Return [X, Y] of the center of cell containing provided text 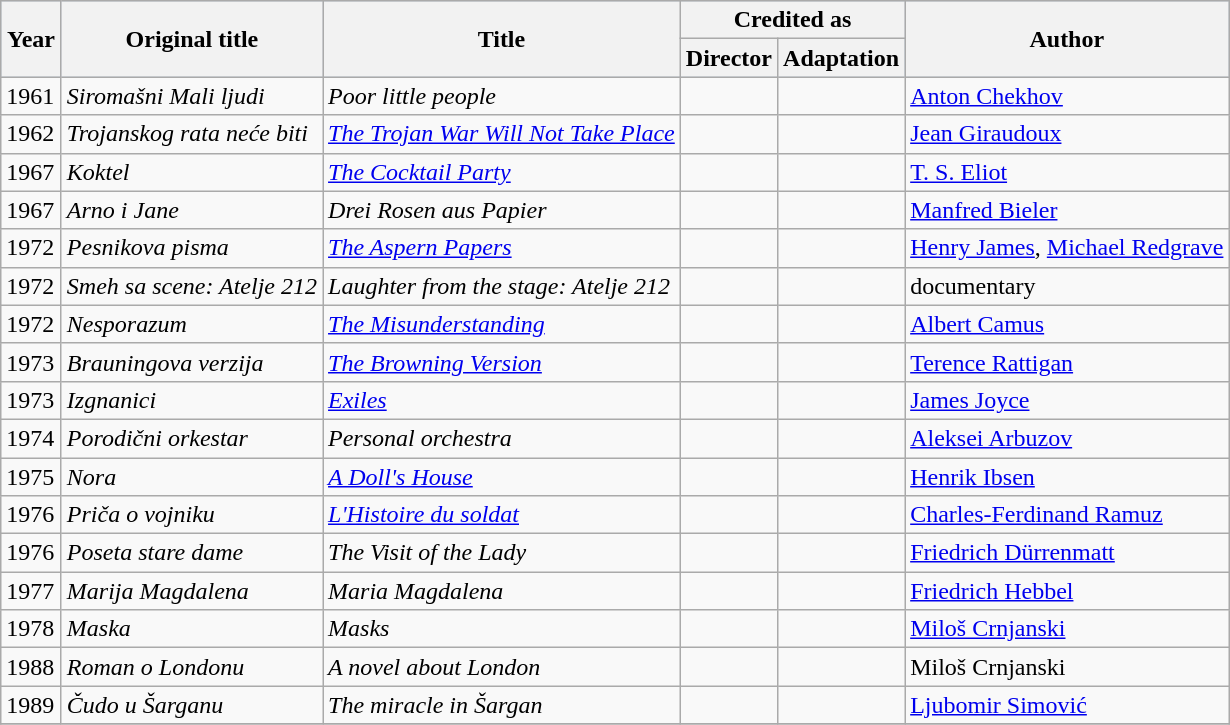
Maria Magdalena [502, 591]
A Doll's House [502, 477]
Henrik Ibsen [1067, 477]
The miracle in Šargan [502, 705]
A novel about London [502, 667]
Smeh sa scene: Atelje 212 [192, 286]
Anton Chekhov [1067, 96]
Terence Rattigan [1067, 362]
Izgnanici [192, 400]
Siromašni Mali ljudi [192, 96]
Charles-Ferdinand Ramuz [1067, 515]
1974 [32, 438]
Masks [502, 629]
Adaptation [842, 58]
Marija Magdalena [192, 591]
James Joyce [1067, 400]
Laughter from the stage: Atelje 212 [502, 286]
The Trojan War Will Not Take Place [502, 134]
Jean Giraudoux [1067, 134]
Albert Camus [1067, 324]
documentary [1067, 286]
Credited as [792, 20]
Brauningova verzija [192, 362]
Pesnikova pisma [192, 248]
1975 [32, 477]
1961 [32, 96]
Maska [192, 629]
L'Histoire du soldat [502, 515]
Ljubomir Simović [1067, 705]
Title [502, 39]
Aleksei Arbuzov [1067, 438]
The Visit of the Lady [502, 553]
T. S. Eliot [1067, 172]
1977 [32, 591]
1989 [32, 705]
Priča o vojniku [192, 515]
Director [728, 58]
The Browning Version [502, 362]
Drei Rosen aus Papier [502, 210]
Exiles [502, 400]
The Misunderstanding [502, 324]
Manfred Bieler [1067, 210]
1988 [32, 667]
Trojanskog rata neće biti [192, 134]
Porodični orkestar [192, 438]
Poor little people [502, 96]
Poseta stare dame [192, 553]
Koktel [192, 172]
Nora [192, 477]
Author [1067, 39]
Personal orchestra [502, 438]
1978 [32, 629]
1962 [32, 134]
Roman o Londonu [192, 667]
Henry James, Michael Redgrave [1067, 248]
Nesporazum [192, 324]
Friedrich Dürrenmatt [1067, 553]
The Aspern Papers [502, 248]
Čudo u Šarganu [192, 705]
Friedrich Hebbel [1067, 591]
The Cocktail Party [502, 172]
Original title [192, 39]
Year [32, 39]
Arno i Jane [192, 210]
